From the cell containing the given text, extract its center point as (X, Y) coordinate. 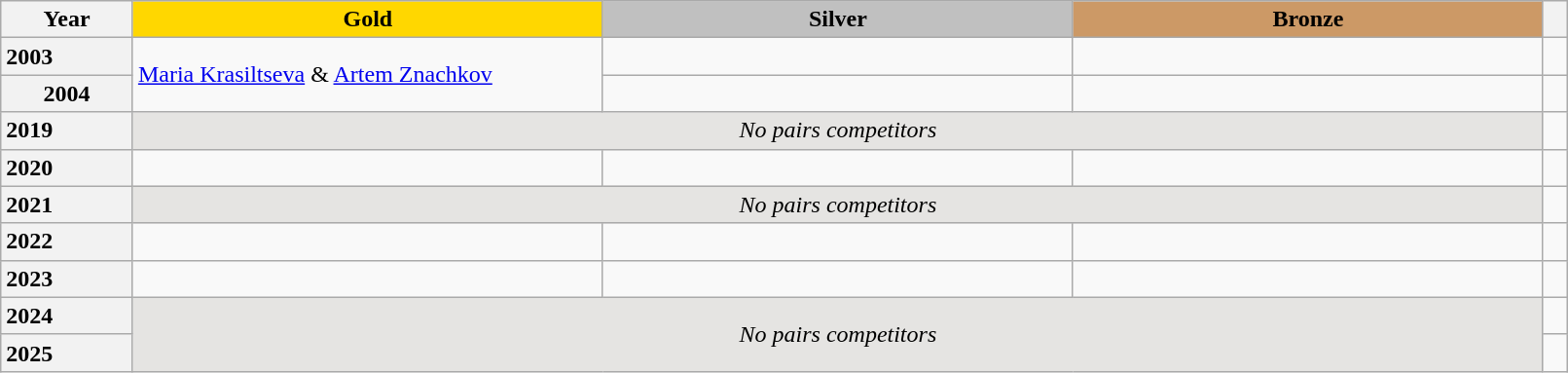
2024 (67, 316)
Maria Krasiltseva & Artem Znachkov (368, 75)
2003 (67, 56)
2022 (67, 242)
2004 (67, 93)
2023 (67, 279)
Gold (368, 19)
Silver (837, 19)
2025 (67, 353)
2021 (67, 205)
2019 (67, 131)
Bronze (1308, 19)
Year (67, 19)
2020 (67, 168)
